Detect which cell encompasses the target text, then output its (x, y) center coordinate. 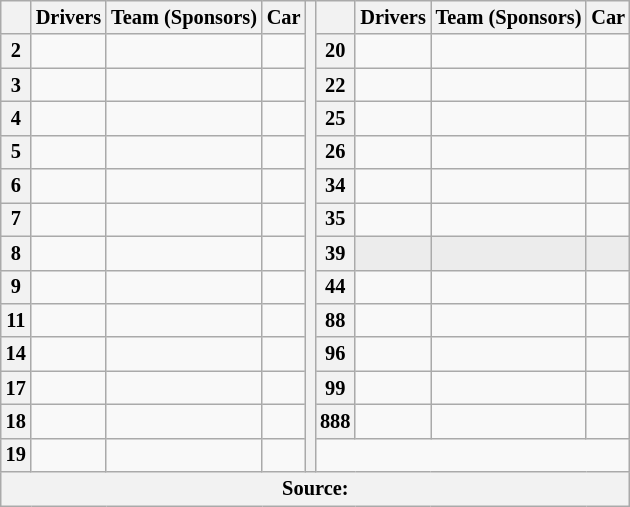
11 (16, 320)
6 (16, 186)
39 (335, 253)
25 (335, 118)
19 (16, 455)
22 (335, 85)
3 (16, 85)
Source: (316, 489)
7 (16, 219)
35 (335, 219)
14 (16, 354)
2 (16, 51)
44 (335, 287)
99 (335, 388)
8 (16, 253)
88 (335, 320)
5 (16, 152)
4 (16, 118)
20 (335, 51)
34 (335, 186)
17 (16, 388)
26 (335, 152)
18 (16, 421)
888 (335, 421)
9 (16, 287)
96 (335, 354)
